Scan for the cell matching the given text and deliver its (x, y) coordinate at center. 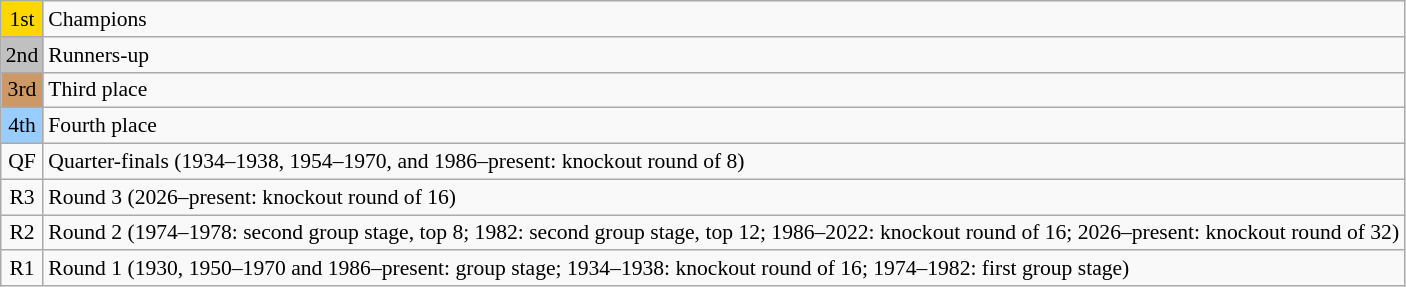
Third place (724, 90)
Champions (724, 19)
R3 (22, 197)
Fourth place (724, 126)
3rd (22, 90)
Round 3 (2026–present: knockout round of 16) (724, 197)
Round 2 (1974–1978: second group stage, top 8; 1982: second group stage, top 12; 1986–2022: knockout round of 16; 2026–present: knockout round of 32) (724, 233)
Runners-up (724, 55)
1st (22, 19)
Quarter-finals (1934–1938, 1954–1970, and 1986–present: knockout round of 8) (724, 162)
4th (22, 126)
QF (22, 162)
R1 (22, 269)
Round 1 (1930, 1950–1970 and 1986–present: group stage; 1934–1938: knockout round of 16; 1974–1982: first group stage) (724, 269)
R2 (22, 233)
2nd (22, 55)
